Detect which cell encompasses the target text, then output its (X, Y) center coordinate. 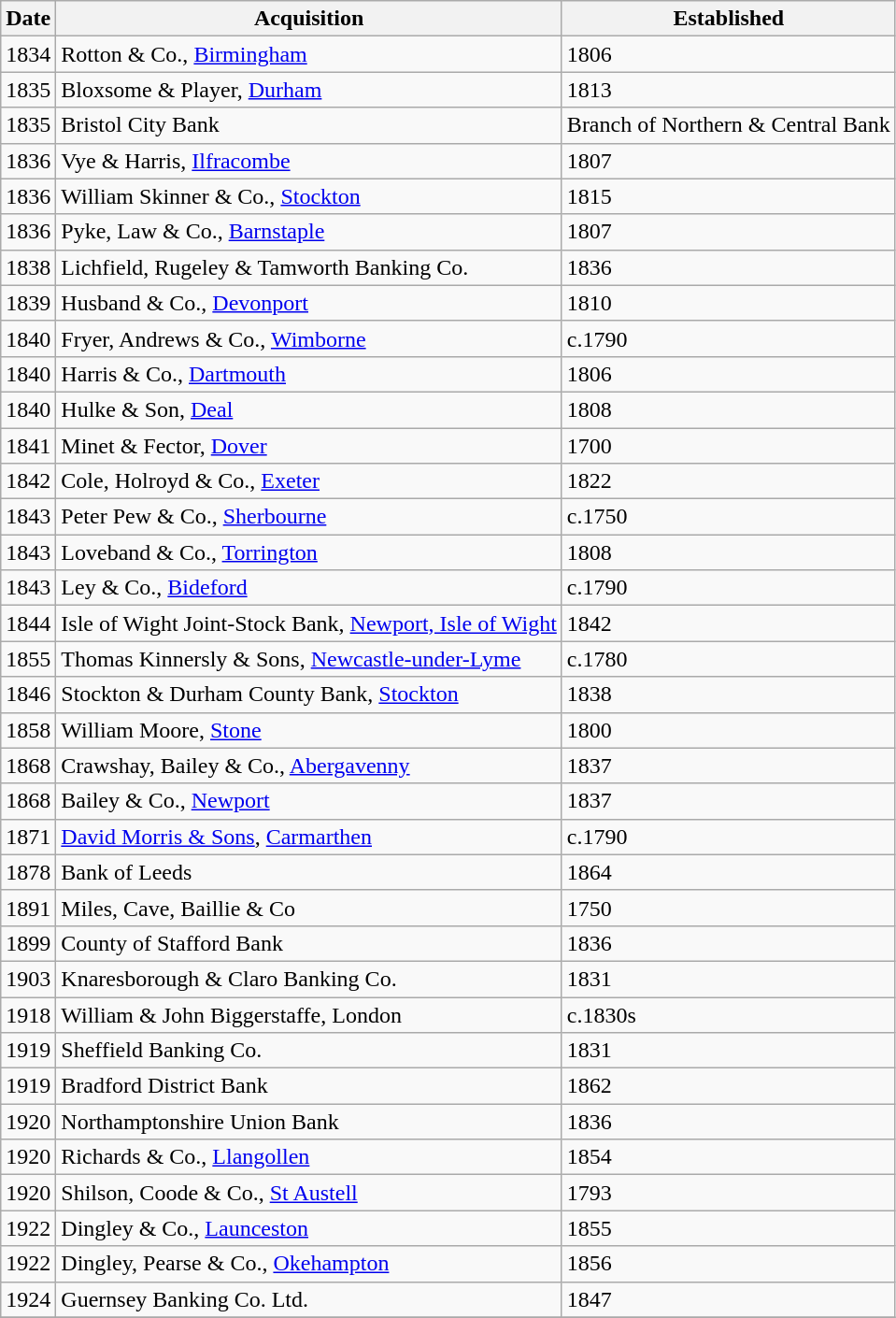
1834 (28, 54)
1750 (729, 908)
Branch of Northern & Central Bank (729, 125)
County of Stafford Bank (309, 943)
Thomas Kinnersly & Sons, Newcastle-under-Lyme (309, 659)
1862 (729, 1086)
Date (28, 19)
Crawshay, Bailey & Co., Abergavenny (309, 766)
William & John Biggerstaffe, London (309, 1014)
Guernsey Banking Co. Ltd. (309, 1299)
Established (729, 19)
David Morris & Sons, Carmarthen (309, 837)
1903 (28, 979)
c.1830s (729, 1014)
Richards & Co., Llangollen (309, 1157)
William Moore, Stone (309, 730)
Northamptonshire Union Bank (309, 1122)
1899 (28, 943)
1858 (28, 730)
1822 (729, 481)
Minet & Fector, Dover (309, 446)
Husband & Co., Devonport (309, 303)
Cole, Holroyd & Co., Exeter (309, 481)
Bristol City Bank (309, 125)
c.1780 (729, 659)
Pyke, Law & Co., Barnstaple (309, 232)
1924 (28, 1299)
1854 (729, 1157)
1891 (28, 908)
Bank of Leeds (309, 872)
1815 (729, 196)
Isle of Wight Joint-Stock Bank, Newport, Isle of Wight (309, 623)
Lichfield, Rugeley & Tamworth Banking Co. (309, 267)
c.1750 (729, 517)
Bradford District Bank (309, 1086)
1847 (729, 1299)
1918 (28, 1014)
1800 (729, 730)
Vye & Harris, Ilfracombe (309, 161)
Harris & Co., Dartmouth (309, 374)
1864 (729, 872)
Fryer, Andrews & Co., Wimborne (309, 338)
Dingley & Co., Launceston (309, 1228)
William Skinner & Co., Stockton (309, 196)
Dingley, Pearse & Co., Okehampton (309, 1264)
Stockton & Durham County Bank, Stockton (309, 695)
Acquisition (309, 19)
1813 (729, 90)
Bailey & Co., Newport (309, 801)
Shilson, Coode & Co., St Austell (309, 1193)
Hulke & Son, Deal (309, 409)
Ley & Co., Bideford (309, 588)
1878 (28, 872)
Miles, Cave, Baillie & Co (309, 908)
1841 (28, 446)
1793 (729, 1193)
1839 (28, 303)
Loveband & Co., Torrington (309, 552)
1810 (729, 303)
Peter Pew & Co., Sherbourne (309, 517)
1700 (729, 446)
1844 (28, 623)
Sheffield Banking Co. (309, 1051)
1871 (28, 837)
Bloxsome & Player, Durham (309, 90)
Rotton & Co., Birmingham (309, 54)
1846 (28, 695)
Knaresborough & Claro Banking Co. (309, 979)
1856 (729, 1264)
